Detect which cell encompasses the target text, then output its (X, Y) center coordinate. 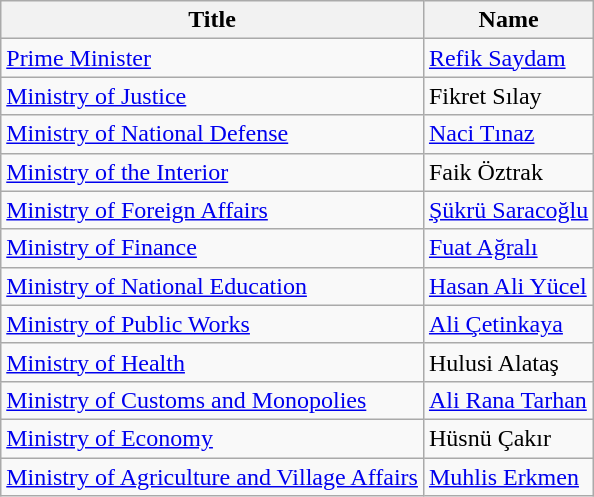
Prime Minister (212, 58)
Ministry of Finance (212, 248)
Hüsnü Çakır (508, 438)
Fuat Ağralı (508, 248)
Ministry of National Defense (212, 134)
Ali Çetinkaya (508, 324)
Ministry of Health (212, 362)
Hasan Ali Yücel (508, 286)
Ministry of Justice (212, 96)
Ministry of Public Works (212, 324)
Ministry of Agriculture and Village Affairs (212, 477)
Şükrü Saracoğlu (508, 210)
Ministry of National Education (212, 286)
Ministry of Customs and Monopolies (212, 400)
Hulusi Alataş (508, 362)
Ali Rana Tarhan (508, 400)
Ministry of Economy (212, 438)
Faik Öztrak (508, 172)
Fikret Sılay (508, 96)
Title (212, 20)
Naci Tınaz (508, 134)
Ministry of Foreign Affairs (212, 210)
Name (508, 20)
Muhlis Erkmen (508, 477)
Ministry of the Interior (212, 172)
Refik Saydam (508, 58)
